Locate the cell with the specified text and output its [x, y] center coordinate. 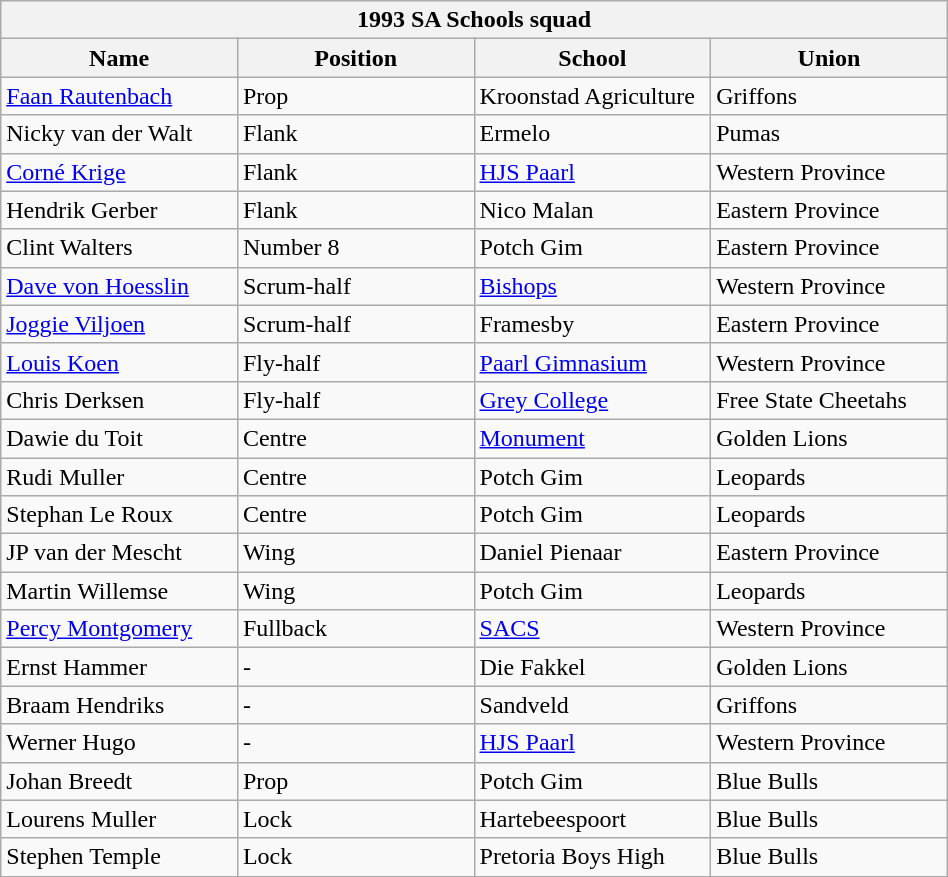
Percy Montgomery [120, 629]
Corné Krige [120, 172]
Braam Hendriks [120, 705]
Nicky van der Walt [120, 134]
Pretoria Boys High [592, 857]
Grey College [592, 400]
Framesby [592, 324]
Dave von Hoesslin [120, 286]
Rudi Muller [120, 477]
Kroonstad Agriculture [592, 96]
Louis Koen [120, 362]
Stephen Temple [120, 857]
Joggie Viljoen [120, 324]
Stephan Le Roux [120, 515]
Free State Cheetahs [830, 400]
Paarl Gimnasium [592, 362]
Chris Derksen [120, 400]
Monument [592, 438]
Martin Willemse [120, 591]
JP van der Mescht [120, 553]
School [592, 58]
Ernst Hammer [120, 667]
Hendrik Gerber [120, 210]
Clint Walters [120, 248]
Werner Hugo [120, 743]
Nico Malan [592, 210]
Union [830, 58]
Sandveld [592, 705]
Name [120, 58]
Ermelo [592, 134]
Bishops [592, 286]
Faan Rautenbach [120, 96]
Number 8 [356, 248]
1993 SA Schools squad [474, 20]
Johan Breedt [120, 781]
Position [356, 58]
Daniel Pienaar [592, 553]
SACS [592, 629]
Pumas [830, 134]
Dawie du Toit [120, 438]
Die Fakkel [592, 667]
Hartebeespoort [592, 819]
Lourens Muller [120, 819]
Fullback [356, 629]
